Detect which cell encompasses the target text, then output its [x, y] center coordinate. 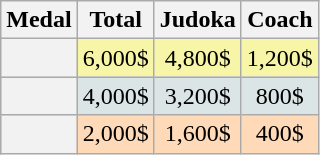
1,600$ [198, 134]
Medal [39, 20]
Judoka [198, 20]
6,000$ [116, 58]
1,200$ [280, 58]
Total [116, 20]
800$ [280, 96]
3,200$ [198, 96]
Coach [280, 20]
4,000$ [116, 96]
2,000$ [116, 134]
400$ [280, 134]
4,800$ [198, 58]
